From the cell containing the given text, extract its center point as [X, Y] coordinate. 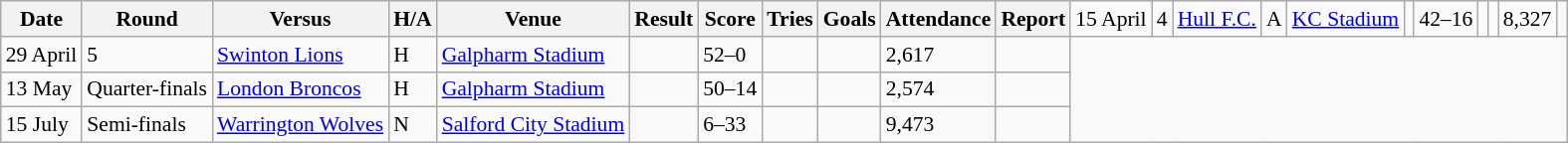
8,327 [1527, 19]
9,473 [939, 125]
Result [663, 19]
Swinton Lions [301, 55]
KC Stadium [1346, 19]
Quarter-finals [147, 89]
Tries [789, 19]
Date [42, 19]
Goals [850, 19]
2,574 [939, 89]
13 May [42, 89]
6–33 [730, 125]
Attendance [939, 19]
Report [1033, 19]
4 [1163, 19]
2,617 [939, 55]
50–14 [730, 89]
42–16 [1446, 19]
N [412, 125]
Salford City Stadium [534, 125]
5 [147, 55]
Venue [534, 19]
Warrington Wolves [301, 125]
15 April [1111, 19]
Versus [301, 19]
Round [147, 19]
52–0 [730, 55]
Semi-finals [147, 125]
15 July [42, 125]
Score [730, 19]
29 April [42, 55]
London Broncos [301, 89]
Hull F.C. [1217, 19]
A [1274, 19]
H/A [412, 19]
